From the cell containing the given text, extract its center point as [X, Y] coordinate. 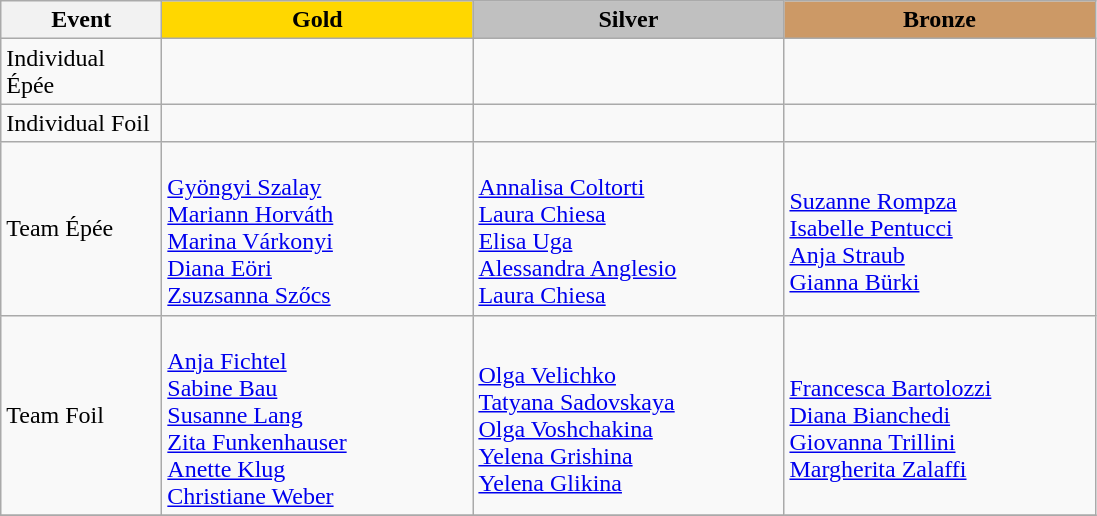
Silver [628, 20]
Suzanne RompzaIsabelle PentucciAnja StraubGianna Bürki [940, 228]
Individual Foil [82, 123]
Bronze [940, 20]
Team Foil [82, 415]
Francesca BartolozziDiana BianchediGiovanna TrilliniMargherita Zalaffi [940, 415]
Anja FichtelSabine BauSusanne LangZita FunkenhauserAnette KlugChristiane Weber [318, 415]
Event [82, 20]
Olga VelichkoTatyana SadovskayaOlga VoshchakinaYelena GrishinaYelena Glikina [628, 415]
Annalisa ColtortiLaura ChiesaElisa UgaAlessandra AnglesioLaura Chiesa [628, 228]
Individual Épée [82, 72]
Gold [318, 20]
Team Épée [82, 228]
Gyöngyi SzalayMariann HorváthMarina VárkonyiDiana EöriZsuzsanna Szőcs [318, 228]
